Provide the (x, y) coordinate of the cell's center where the given text is located.  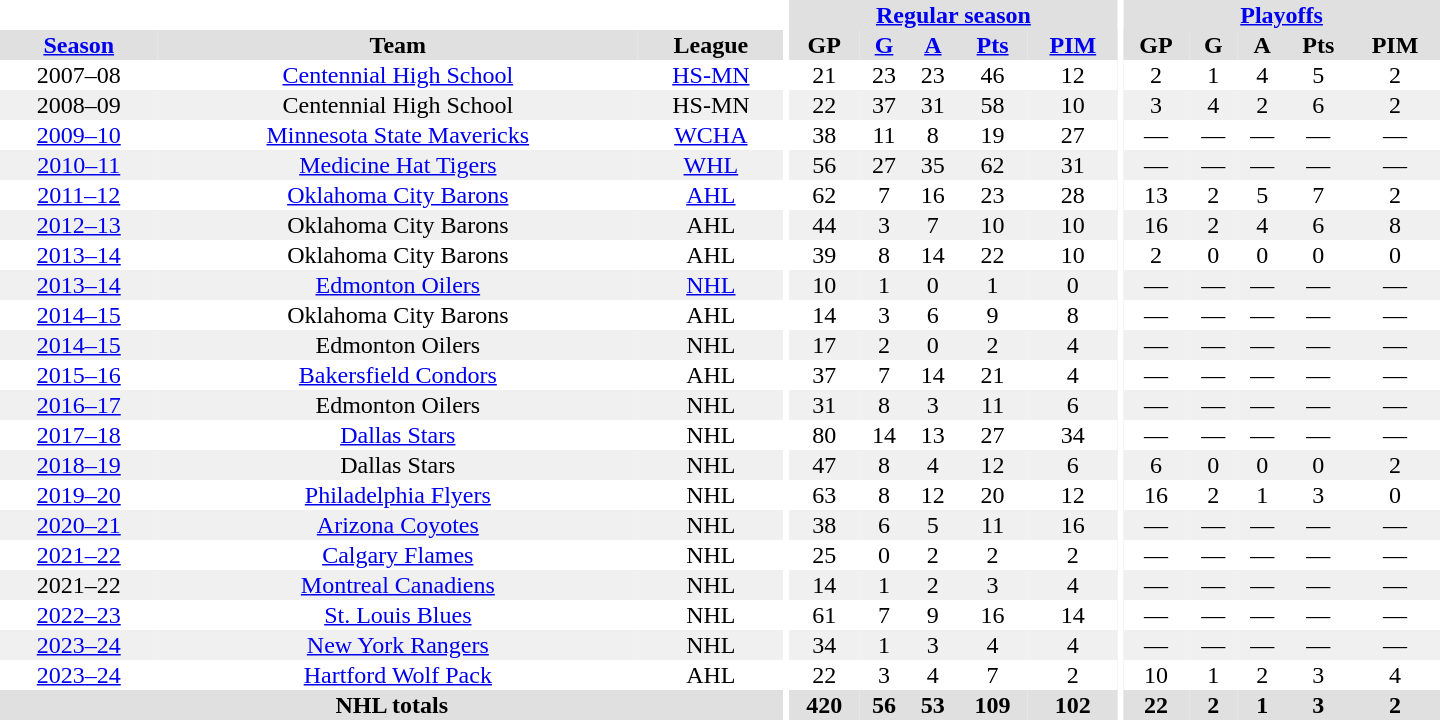
Arizona Coyotes (398, 525)
61 (824, 615)
2008–09 (78, 105)
New York Rangers (398, 645)
20 (992, 495)
109 (992, 705)
80 (824, 435)
League (710, 45)
35 (932, 165)
Bakersfield Condors (398, 375)
NHL totals (392, 705)
420 (824, 705)
46 (992, 75)
2022–23 (78, 615)
28 (1073, 195)
Calgary Flames (398, 555)
58 (992, 105)
Minnesota State Mavericks (398, 135)
102 (1073, 705)
2018–19 (78, 465)
17 (824, 345)
Playoffs (1282, 15)
39 (824, 255)
2020–21 (78, 525)
25 (824, 555)
2010–11 (78, 165)
2017–18 (78, 435)
47 (824, 465)
2016–17 (78, 405)
2011–12 (78, 195)
63 (824, 495)
19 (992, 135)
44 (824, 225)
2019–20 (78, 495)
WHL (710, 165)
WCHA (710, 135)
53 (932, 705)
Team (398, 45)
Hartford Wolf Pack (398, 675)
Regular season (954, 15)
Montreal Canadiens (398, 585)
Season (78, 45)
Medicine Hat Tigers (398, 165)
2015–16 (78, 375)
St. Louis Blues (398, 615)
Philadelphia Flyers (398, 495)
2009–10 (78, 135)
2012–13 (78, 225)
2007–08 (78, 75)
